Scan for the cell matching the given text and deliver its (X, Y) coordinate at center. 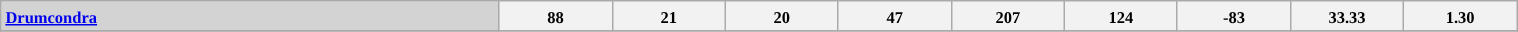
124 (1120, 16)
88 (556, 16)
47 (894, 16)
33.33 (1348, 16)
20 (782, 16)
21 (668, 16)
-83 (1234, 16)
207 (1008, 16)
1.30 (1460, 16)
Drumcondra (250, 16)
